Return the [x, y] coordinate for the center point of the cell that contains the specified text.  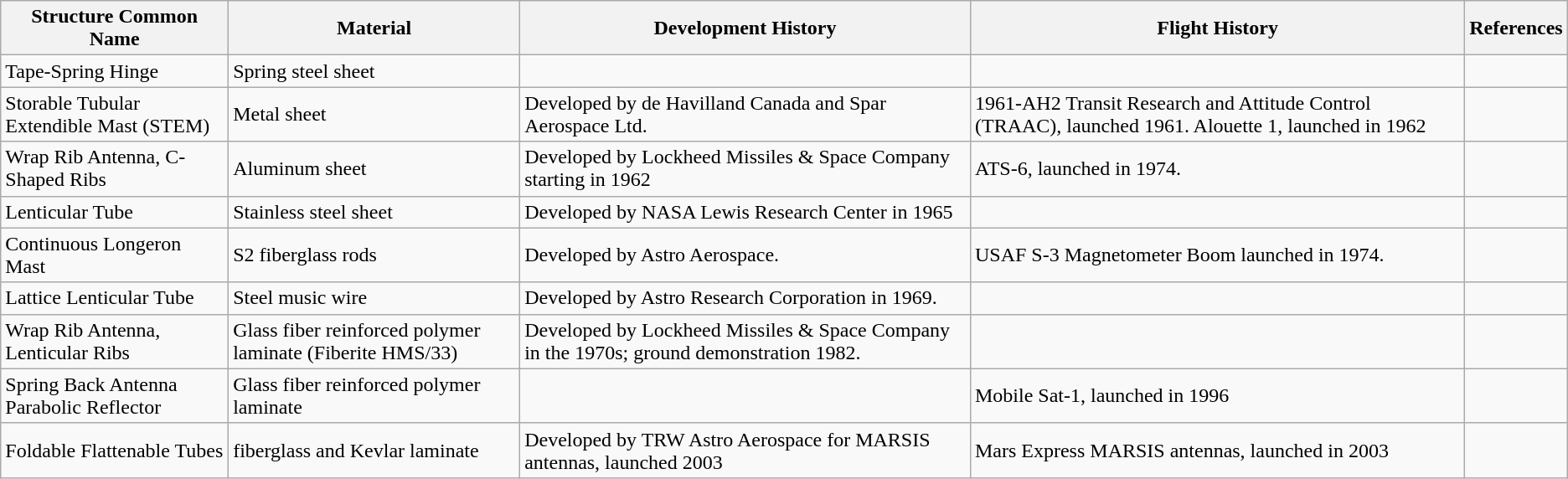
Glass fiber reinforced polymer laminate [374, 395]
Foldable Flattenable Tubes [115, 451]
Spring Back Antenna Parabolic Reflector [115, 395]
1961-AH2 Transit Research and Attitude Control (TRAAC), launched 1961. Alouette 1, launched in 1962 [1217, 114]
Development History [745, 28]
fiberglass and Kevlar laminate [374, 451]
Glass fiber reinforced polymer laminate (Fiberite HMS/33) [374, 342]
Steel music wire [374, 298]
Metal sheet [374, 114]
Continuous Longeron Mast [115, 255]
Material [374, 28]
Developed by NASA Lewis Research Center in 1965 [745, 212]
Developed by Astro Aerospace. [745, 255]
Mobile Sat-1, launched in 1996 [1217, 395]
Mars Express MARSIS antennas, launched in 2003 [1217, 451]
Structure Common Name [115, 28]
Stainless steel sheet [374, 212]
Developed by Lockheed Missiles & Space Company starting in 1962 [745, 169]
Storable Tubular Extendible Mast (STEM) [115, 114]
Wrap Rib Antenna, C-Shaped Ribs [115, 169]
Tape-Spring Hinge [115, 71]
Wrap Rib Antenna, Lenticular Ribs [115, 342]
ATS-6, launched in 1974. [1217, 169]
Aluminum sheet [374, 169]
USAF S-3 Magnetometer Boom launched in 1974. [1217, 255]
S2 fiberglass rods [374, 255]
Developed by Astro Research Corporation in 1969. [745, 298]
Flight History [1217, 28]
Lenticular Tube [115, 212]
References [1516, 28]
Spring steel sheet [374, 71]
Developed by de Havilland Canada and Spar Aerospace Ltd. [745, 114]
Lattice Lenticular Tube [115, 298]
Developed by TRW Astro Aerospace for MARSIS antennas, launched 2003 [745, 451]
Developed by Lockheed Missiles & Space Company in the 1970s; ground demonstration 1982. [745, 342]
